Output the [X, Y] coordinate of the center of the cell containing the given text.  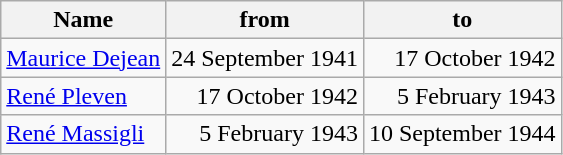
10 September 1944 [462, 134]
René Massigli [84, 134]
24 September 1941 [265, 58]
René Pleven [84, 96]
from [265, 20]
Name [84, 20]
to [462, 20]
Maurice Dejean [84, 58]
